Find where the given text appears and provide that cell's center as [x, y] coordinate. 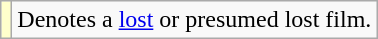
Denotes a lost or presumed lost film. [194, 20]
